Extract the [X, Y] coordinate from the center of the cell holding the provided text.  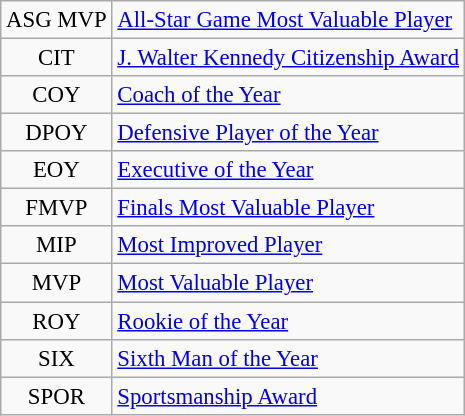
DPOY [56, 133]
Most Valuable Player [288, 283]
ASG MVP [56, 20]
SPOR [56, 396]
J. Walter Kennedy Citizenship Award [288, 58]
ROY [56, 321]
Executive of the Year [288, 170]
Sportsmanship Award [288, 396]
Defensive Player of the Year [288, 133]
Most Improved Player [288, 245]
Sixth Man of the Year [288, 358]
MIP [56, 245]
All-Star Game Most Valuable Player [288, 20]
Finals Most Valuable Player [288, 208]
CIT [56, 58]
SIX [56, 358]
Rookie of the Year [288, 321]
COY [56, 95]
FMVP [56, 208]
MVP [56, 283]
EOY [56, 170]
Coach of the Year [288, 95]
